Provide the (X, Y) coordinate of the cell's center where the given text is located.  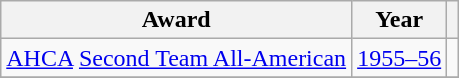
Award (176, 20)
1955–56 (400, 58)
Year (400, 20)
AHCA Second Team All-American (176, 58)
